From the cell containing the given text, extract its center point as [x, y] coordinate. 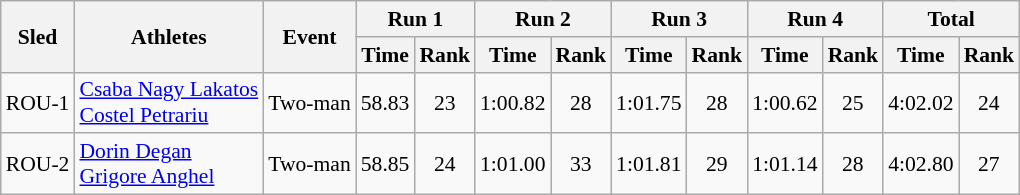
1:00.62 [784, 102]
ROU-2 [38, 164]
1:01.81 [648, 164]
Run 2 [543, 19]
29 [718, 164]
23 [444, 102]
27 [990, 164]
4:02.02 [920, 102]
25 [854, 102]
Athletes [168, 36]
4:02.80 [920, 164]
1:00.82 [512, 102]
1:01.14 [784, 164]
1:01.75 [648, 102]
Total [951, 19]
ROU-1 [38, 102]
Sled [38, 36]
58.85 [386, 164]
33 [580, 164]
Run 3 [679, 19]
58.83 [386, 102]
Dorin DeganGrigore Anghel [168, 164]
Csaba Nagy LakatosCostel Petrariu [168, 102]
Run 4 [815, 19]
1:01.00 [512, 164]
Run 1 [416, 19]
Event [310, 36]
